Determine the [x, y] coordinate at the center of the cell enclosing the given text.  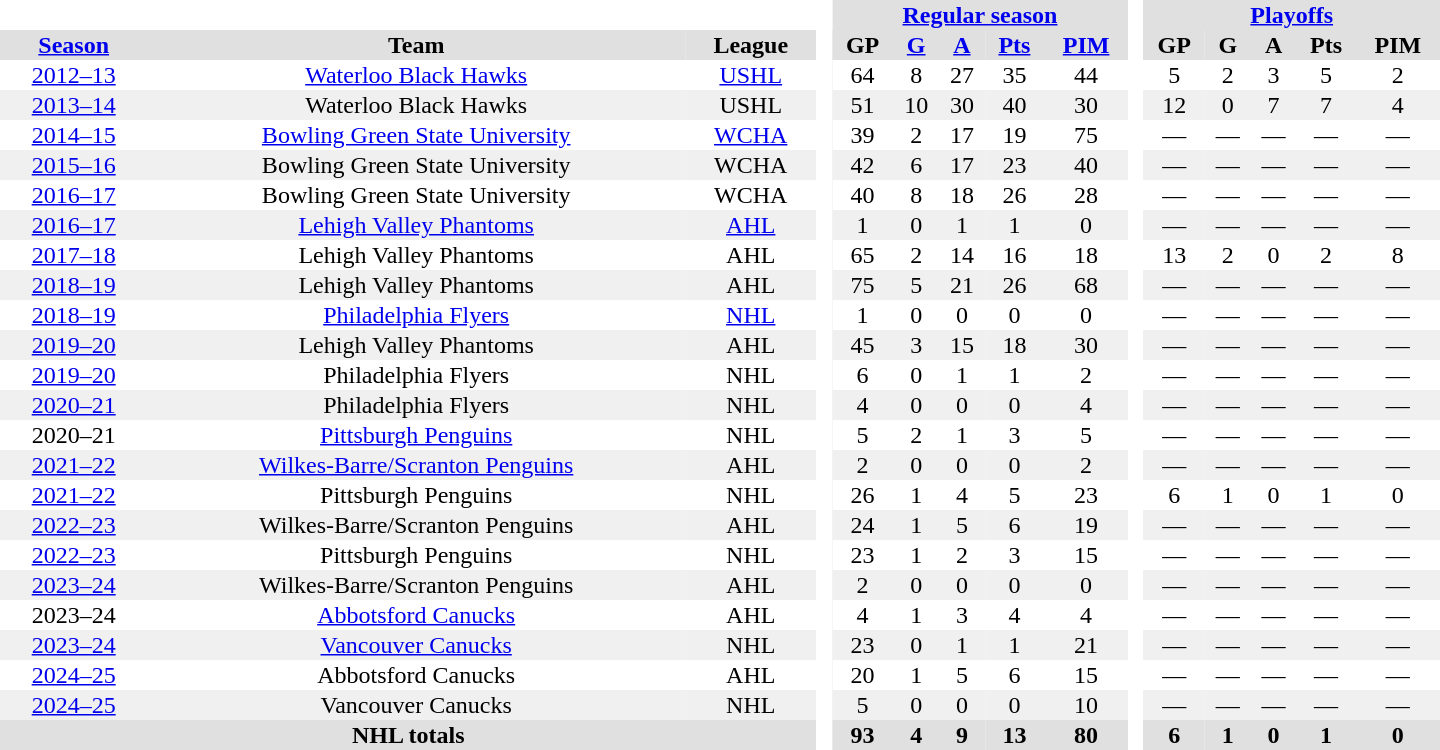
14 [962, 255]
80 [1086, 735]
42 [863, 165]
45 [863, 345]
65 [863, 255]
64 [863, 75]
Playoffs [1292, 15]
League [751, 45]
2015–16 [74, 165]
2017–18 [74, 255]
93 [863, 735]
Team [416, 45]
35 [1014, 75]
2014–15 [74, 135]
NHL totals [408, 735]
39 [863, 135]
2012–13 [74, 75]
12 [1174, 105]
9 [962, 735]
Regular season [980, 15]
Season [74, 45]
28 [1086, 195]
16 [1014, 255]
51 [863, 105]
20 [863, 675]
2013–14 [74, 105]
44 [1086, 75]
24 [863, 525]
27 [962, 75]
68 [1086, 285]
